For the text-containing cell, return its midpoint in [X, Y] coordinate format. 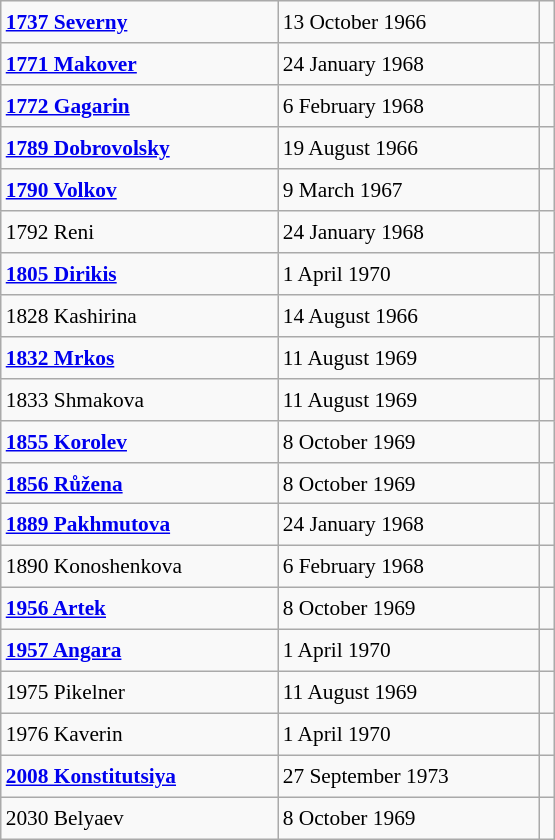
27 September 1973 [409, 776]
1828 Kashirina [140, 315]
2030 Belyaev [140, 818]
2008 Konstitutsiya [140, 776]
1789 Dobrovolsky [140, 148]
1833 Shmakova [140, 399]
1772 Gagarin [140, 106]
1975 Pikelner [140, 693]
1792 Reni [140, 232]
1832 Mrkos [140, 357]
13 October 1966 [409, 22]
1805 Dirikis [140, 274]
9 March 1967 [409, 190]
1771 Makover [140, 64]
1855 Korolev [140, 441]
1790 Volkov [140, 190]
1976 Kaverin [140, 735]
1956 Artek [140, 609]
1890 Konoshenkova [140, 567]
14 August 1966 [409, 315]
1737 Severny [140, 22]
1957 Angara [140, 651]
1856 Růžena [140, 483]
1889 Pakhmutova [140, 525]
19 August 1966 [409, 148]
